Search for the cell housing the specified text and yield its [x, y] center coordinate. 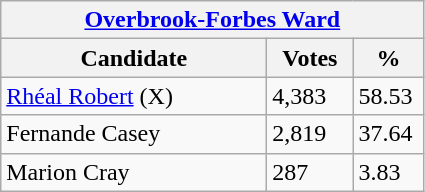
% [388, 58]
287 [310, 172]
Overbrook-Forbes Ward [212, 20]
58.53 [388, 96]
Votes [310, 58]
4,383 [310, 96]
Marion Cray [134, 172]
Rhéal Robert (X) [134, 96]
Fernande Casey [134, 134]
Candidate [134, 58]
37.64 [388, 134]
3.83 [388, 172]
2,819 [310, 134]
